Capture the cell that displays the provided text and extract its [x, y] central coordinate. 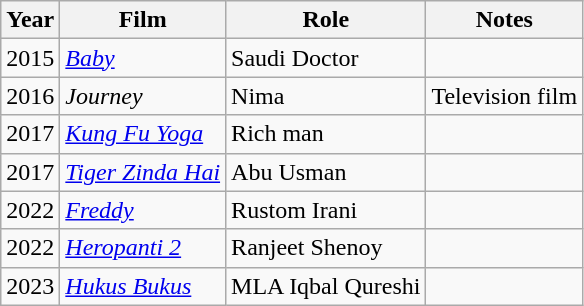
Role [326, 20]
Heropanti 2 [143, 248]
2023 [30, 286]
Film [143, 20]
Notes [504, 20]
Television film [504, 96]
Freddy [143, 210]
Ranjeet Shenoy [326, 248]
Rustom Irani [326, 210]
Kung Fu Yoga [143, 134]
Baby [143, 58]
2015 [30, 58]
MLA Iqbal Qureshi [326, 286]
Rich man [326, 134]
Journey [143, 96]
Saudi Doctor [326, 58]
Tiger Zinda Hai [143, 172]
2016 [30, 96]
Hukus Bukus [143, 286]
Nima [326, 96]
Abu Usman [326, 172]
Year [30, 20]
